Search for the cell housing the specified text and yield its (X, Y) center coordinate. 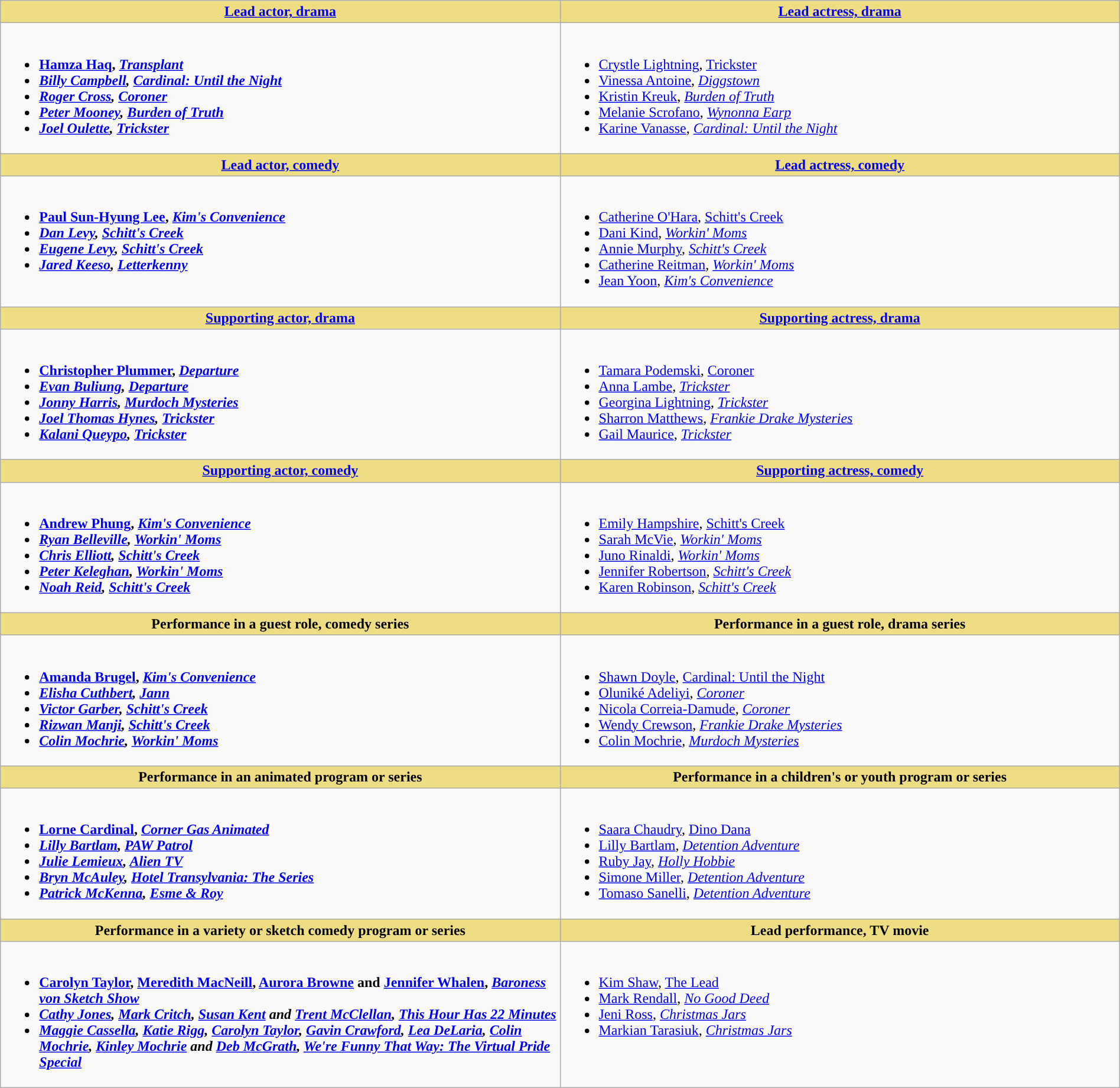
Tamara Podemski, CoronerAnna Lambe, TricksterGeorgina Lightning, TricksterSharron Matthews, Frankie Drake MysteriesGail Maurice, Trickster (840, 395)
Performance in an animated program or series (280, 777)
Supporting actress, drama (840, 318)
Christopher Plummer, DepartureEvan Buliung, DepartureJonny Harris, Murdoch MysteriesJoel Thomas Hynes, TricksterKalani Queypo, Trickster (280, 395)
Lead actor, comedy (280, 165)
Supporting actor, drama (280, 318)
Performance in a guest role, comedy series (280, 624)
Emily Hampshire, Schitt's CreekSarah McVie, Workin' MomsJuno Rinaldi, Workin' MomsJennifer Robertson, Schitt's CreekKaren Robinson, Schitt's Creek (840, 547)
Lead actress, drama (840, 12)
Paul Sun-Hyung Lee, Kim's ConvenienceDan Levy, Schitt's CreekEugene Levy, Schitt's CreekJared Keeso, Letterkenny (280, 241)
Supporting actress, comedy (840, 471)
Performance in a guest role, drama series (840, 624)
Performance in a children's or youth program or series (840, 777)
Lead actor, drama (280, 12)
Lead actress, comedy (840, 165)
Andrew Phung, Kim's ConvenienceRyan Belleville, Workin' MomsChris Elliott, Schitt's CreekPeter Keleghan, Workin' MomsNoah Reid, Schitt's Creek (280, 547)
Amanda Brugel, Kim's ConvenienceElisha Cuthbert, JannVictor Garber, Schitt's CreekRizwan Manji, Schitt's CreekColin Mochrie, Workin' Moms (280, 701)
Catherine O'Hara, Schitt's CreekDani Kind, Workin' MomsAnnie Murphy, Schitt's CreekCatherine Reitman, Workin' MomsJean Yoon, Kim's Convenience (840, 241)
Kim Shaw, The LeadMark Rendall, No Good DeedJeni Ross, Christmas JarsMarkian Tarasiuk, Christmas Jars (840, 1015)
Performance in a variety or sketch comedy program or series (280, 930)
Hamza Haq, TransplantBilly Campbell, Cardinal: Until the NightRoger Cross, CoronerPeter Mooney, Burden of TruthJoel Oulette, Trickster (280, 89)
Lead performance, TV movie (840, 930)
Saara Chaudry, Dino DanaLilly Bartlam, Detention AdventureRuby Jay, Holly HobbieSimone Miller, Detention AdventureTomaso Sanelli, Detention Adventure (840, 853)
Supporting actor, comedy (280, 471)
